For the text-containing cell, return its midpoint in (x, y) coordinate format. 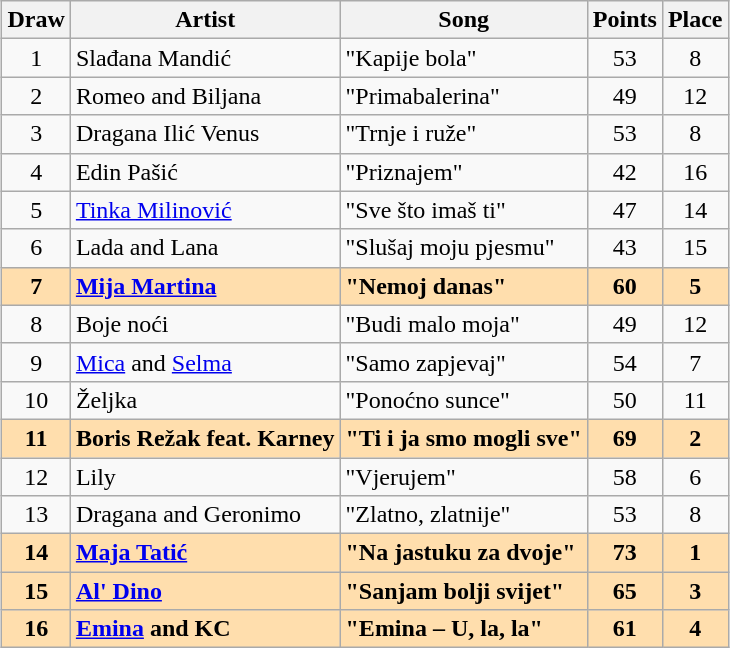
Points (624, 20)
Emina and KC (205, 629)
Lada and Lana (205, 248)
Romeo and Biljana (205, 96)
"Ti i ja smo mogli sve" (464, 438)
Mija Martina (205, 286)
"Ponoćno sunce" (464, 400)
43 (624, 248)
Tinka Milinović (205, 210)
13 (36, 515)
Al' Dino (205, 591)
Place (695, 20)
Song (464, 20)
"Primabalerina" (464, 96)
Boris Režak feat. Karney (205, 438)
"Sve što imaš ti" (464, 210)
"Zlatno, zlatnije" (464, 515)
"Vjerujem" (464, 477)
9 (36, 362)
61 (624, 629)
"Priznajem" (464, 172)
42 (624, 172)
73 (624, 553)
Slađana Mandić (205, 58)
Mica and Selma (205, 362)
60 (624, 286)
Draw (36, 20)
54 (624, 362)
"Sanjam bolji svijet" (464, 591)
47 (624, 210)
Artist (205, 20)
58 (624, 477)
10 (36, 400)
65 (624, 591)
69 (624, 438)
"Trnje i ruže" (464, 134)
Dragana Ilić Venus (205, 134)
Lily (205, 477)
"Kapije bola" (464, 58)
"Budi malo moja" (464, 324)
Edin Pašić (205, 172)
Željka (205, 400)
Maja Tatić (205, 553)
"Slušaj moju pjesmu" (464, 248)
Dragana and Geronimo (205, 515)
"Nemoj danas" (464, 286)
"Na jastuku za dvoje" (464, 553)
"Emina – U, la, la" (464, 629)
Boje noći (205, 324)
50 (624, 400)
"Samo zapjevaj" (464, 362)
